Detect which cell encompasses the target text, then output its (x, y) center coordinate. 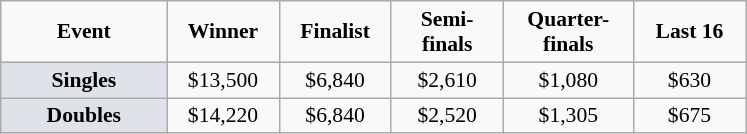
Quarter-finals (568, 32)
Doubles (84, 116)
$14,220 (223, 116)
Event (84, 32)
Semi-finals (447, 32)
Winner (223, 32)
Singles (84, 80)
Finalist (335, 32)
$2,610 (447, 80)
Last 16 (689, 32)
$1,305 (568, 116)
$1,080 (568, 80)
$675 (689, 116)
$2,520 (447, 116)
$13,500 (223, 80)
$630 (689, 80)
